Return the (x, y) coordinate for the center point of the cell that contains the specified text.  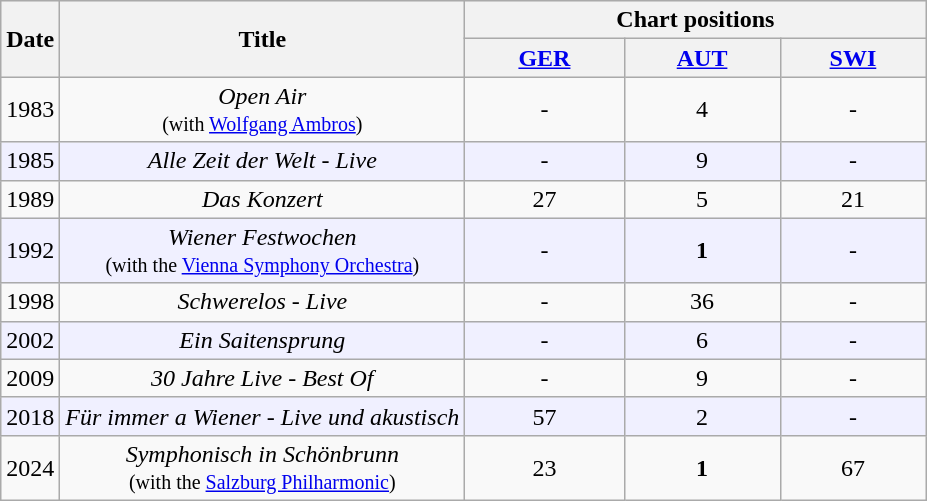
1985 (30, 161)
Ein Saitensprung (262, 340)
23 (544, 468)
21 (853, 199)
2024 (30, 468)
5 (702, 199)
2018 (30, 416)
1998 (30, 302)
Schwerelos - Live (262, 302)
Chart positions (696, 20)
Title (262, 39)
GER (544, 58)
67 (853, 468)
27 (544, 199)
4 (702, 110)
36 (702, 302)
Wiener Festwochen (with the Vienna Symphony Orchestra) (262, 250)
SWI (853, 58)
2002 (30, 340)
2009 (30, 378)
Alle Zeit der Welt - Live (262, 161)
57 (544, 416)
AUT (702, 58)
1983 (30, 110)
1992 (30, 250)
6 (702, 340)
1989 (30, 199)
Date (30, 39)
Für immer a Wiener - Live und akustisch (262, 416)
Symphonisch in Schönbrunn (with the Salzburg Philharmonic) (262, 468)
30 Jahre Live - Best Of (262, 378)
Open Air (with Wolfgang Ambros) (262, 110)
2 (702, 416)
Das Konzert (262, 199)
